Find where the given text appears and provide that cell's center as [x, y] coordinate. 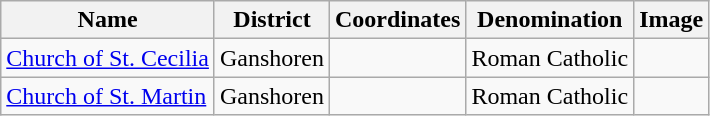
Church of St. Martin [108, 96]
Denomination [550, 20]
Church of St. Cecilia [108, 58]
Name [108, 20]
District [272, 20]
Image [672, 20]
Coordinates [397, 20]
